Find where the given text appears and provide that cell's center as [x, y] coordinate. 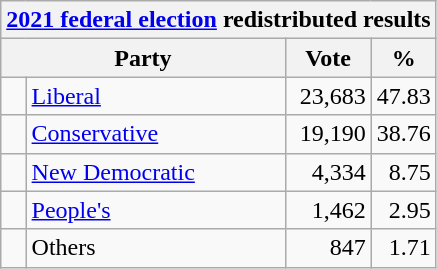
847 [328, 248]
4,334 [328, 172]
1.71 [404, 248]
Vote [328, 58]
Party [143, 58]
19,190 [328, 134]
New Democratic [156, 172]
1,462 [328, 210]
38.76 [404, 134]
8.75 [404, 172]
People's [156, 210]
% [404, 58]
2021 federal election redistributed results [218, 20]
47.83 [404, 96]
23,683 [328, 96]
Conservative [156, 134]
Liberal [156, 96]
Others [156, 248]
2.95 [404, 210]
